Find where the given text appears and provide that cell's center as (x, y) coordinate. 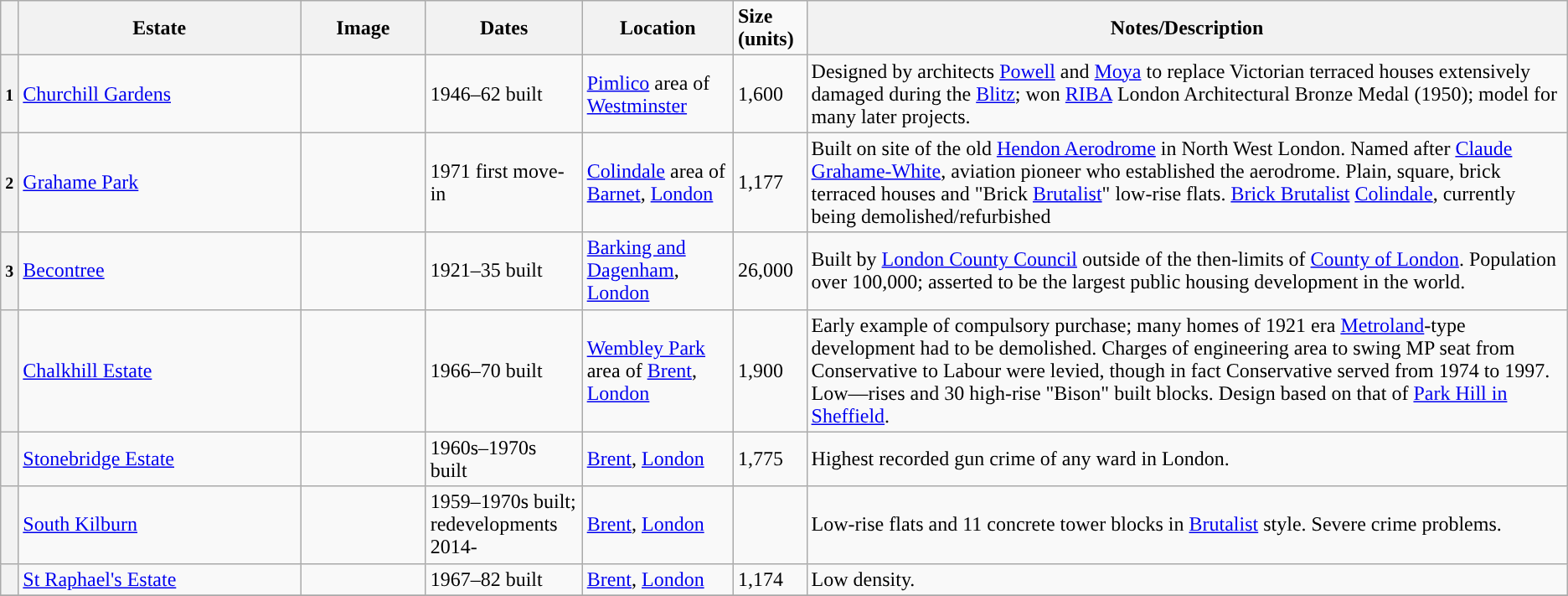
1,174 (770, 579)
1967–82 built (504, 579)
Barking and Dagenham, London (658, 271)
Location (658, 29)
Becontree (159, 271)
Wembley Park area of Brent, London (658, 371)
1,600 (770, 94)
1966–70 built (504, 371)
Notes/Description (1187, 29)
Dates (504, 29)
1960s–1970s built (504, 459)
Colindale area of Barnet, London (658, 183)
Pimlico area of Westminster (658, 94)
Estate (159, 29)
1959–1970s built; redevelopments 2014- (504, 525)
Churchill Gardens (159, 94)
Grahame Park (159, 183)
Chalkhill Estate (159, 371)
1946–62 built (504, 94)
Low density. (1187, 579)
Highest recorded gun crime of any ward in London. (1187, 459)
St Raphael's Estate (159, 579)
1 (10, 94)
26,000 (770, 271)
3 (10, 271)
1971 first move-in (504, 183)
South Kilburn (159, 525)
1,775 (770, 459)
2 (10, 183)
Stonebridge Estate (159, 459)
1921–35 built (504, 271)
Low-rise flats and 11 concrete tower blocks in Brutalist style. Severe crime problems. (1187, 525)
1,900 (770, 371)
Image (363, 29)
Size (units) (770, 29)
1,177 (770, 183)
